Return the [X, Y] coordinate for the center point of the cell that contains the specified text.  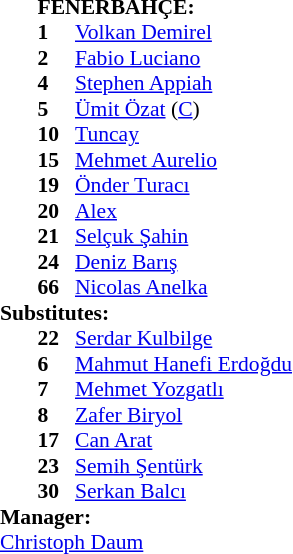
Mehmet Aurelio [184, 160]
Ümit Özat (C) [184, 109]
5 [57, 109]
19 [57, 185]
Semih Şentürk [184, 466]
Manager: [146, 517]
20 [57, 211]
4 [57, 83]
Önder Turacı [184, 185]
Selçuk Şahin [184, 237]
66 [57, 287]
Fabio Luciano [184, 58]
7 [57, 389]
Zafer Biryol [184, 415]
Volkan Demirel [184, 33]
2 [57, 58]
1 [57, 33]
Substitutes: [146, 313]
Can Arat [184, 441]
21 [57, 237]
Serdar Kulbilge [184, 339]
23 [57, 466]
Tuncay [184, 135]
8 [57, 415]
30 [57, 491]
10 [57, 135]
Deniz Barış [184, 262]
Serkan Balcı [184, 491]
Nicolas Anelka [184, 287]
Mahmut Hanefi Erdoğdu [184, 364]
24 [57, 262]
Mehmet Yozgatlı [184, 389]
Alex [184, 211]
22 [57, 339]
17 [57, 441]
15 [57, 160]
6 [57, 364]
Stephen Appiah [184, 83]
